Detect which cell encompasses the target text, then output its [X, Y] center coordinate. 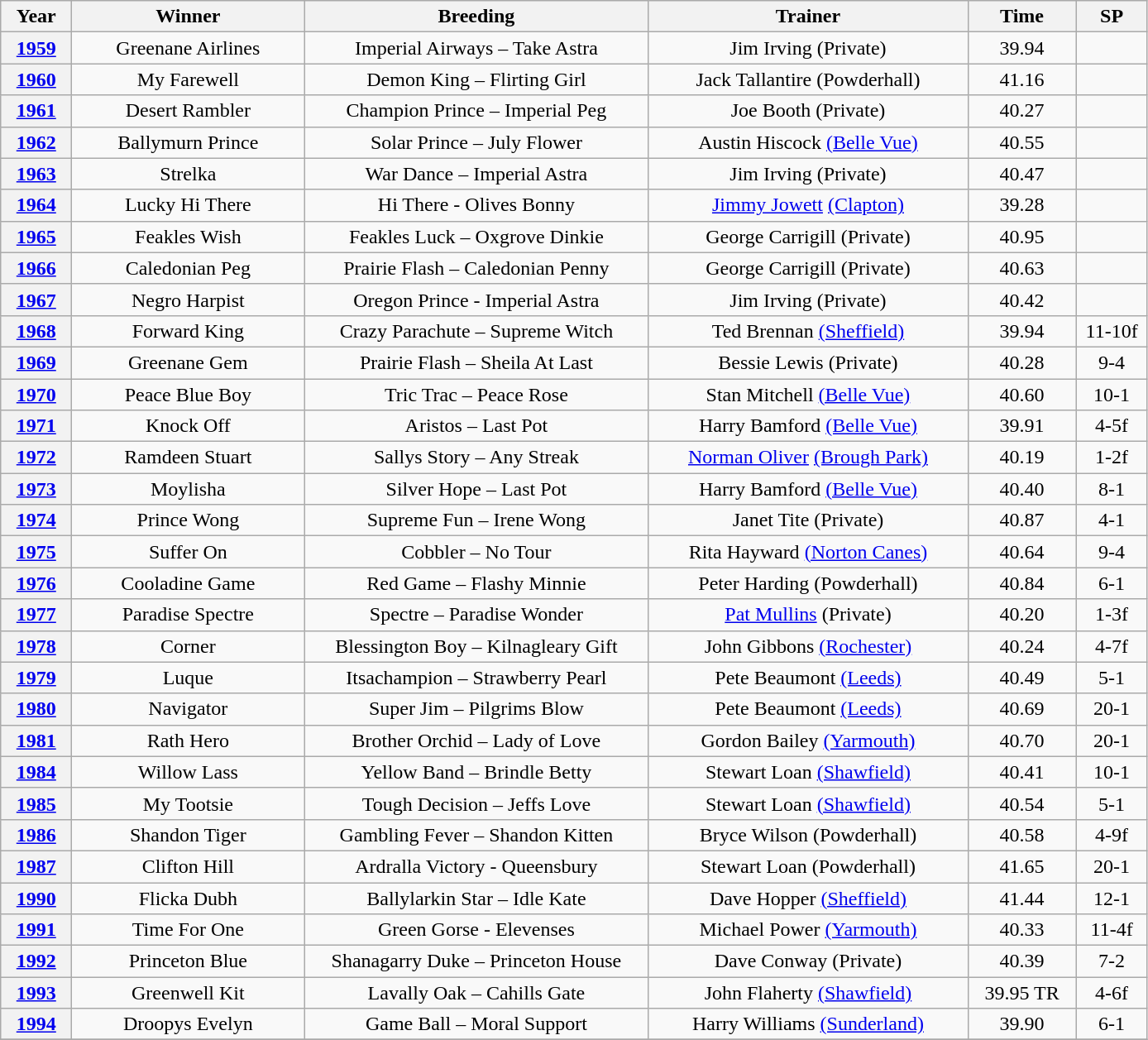
1959 [36, 48]
40.49 [1022, 678]
1-2f [1112, 458]
Rita Hayward (Norton Canes) [808, 552]
1971 [36, 426]
Aristos – Last Pot [476, 426]
Red Game – Flashy Minnie [476, 583]
Michael Power (Yarmouth) [808, 930]
40.42 [1022, 300]
40.87 [1022, 520]
40.20 [1022, 615]
Shandon Tiger [189, 835]
Clifton Hill [189, 866]
Greenane Gem [189, 362]
40.58 [1022, 835]
40.19 [1022, 458]
SP [1112, 17]
40.28 [1022, 362]
Shanagarry Duke – Princeton House [476, 961]
11-4f [1112, 930]
39.95 TR [1022, 993]
Super Jim – Pilgrims Blow [476, 709]
Yellow Band – Brindle Betty [476, 772]
40.47 [1022, 174]
Stan Mitchell (Belle Vue) [808, 395]
1986 [36, 835]
My Tootsie [189, 803]
Luque [189, 678]
1980 [36, 709]
Crazy Parachute – Supreme Witch [476, 331]
Ramdeen Stuart [189, 458]
Champion Prince – Imperial Peg [476, 111]
40.24 [1022, 646]
40.54 [1022, 803]
4-6f [1112, 993]
Pat Mullins (Private) [808, 615]
Prairie Flash – Sheila At Last [476, 362]
John Flaherty (Shawfield) [808, 993]
40.33 [1022, 930]
1984 [36, 772]
12-1 [1112, 898]
40.60 [1022, 395]
4-5f [1112, 426]
Breeding [476, 17]
1-3f [1112, 615]
1966 [36, 268]
1994 [36, 1024]
4-7f [1112, 646]
1991 [36, 930]
Sallys Story – Any Streak [476, 458]
1979 [36, 678]
John Gibbons (Rochester) [808, 646]
Trainer [808, 17]
8-1 [1112, 489]
Strelka [189, 174]
Rath Hero [189, 740]
40.39 [1022, 961]
Time [1022, 17]
40.70 [1022, 740]
Desert Rambler [189, 111]
1973 [36, 489]
Cobbler – No Tour [476, 552]
Princeton Blue [189, 961]
Peace Blue Boy [189, 395]
Suffer On [189, 552]
39.28 [1022, 205]
40.55 [1022, 142]
40.63 [1022, 268]
Joe Booth (Private) [808, 111]
Spectre – Paradise Wonder [476, 615]
Feakles Luck – Oxgrove Dinkie [476, 237]
Caledonian Peg [189, 268]
War Dance – Imperial Astra [476, 174]
1960 [36, 79]
Lucky Hi There [189, 205]
Oregon Prince - Imperial Astra [476, 300]
Hi There - Olives Bonny [476, 205]
1992 [36, 961]
Flicka Dubh [189, 898]
1967 [36, 300]
Tough Decision – Jeffs Love [476, 803]
1963 [36, 174]
1976 [36, 583]
1972 [36, 458]
Bessie Lewis (Private) [808, 362]
Greenwell Kit [189, 993]
41.44 [1022, 898]
Blessington Boy – Kilnagleary Gift [476, 646]
Gambling Fever – Shandon Kitten [476, 835]
Brother Orchid – Lady of Love [476, 740]
1987 [36, 866]
Austin Hiscock (Belle Vue) [808, 142]
1978 [36, 646]
Dave Conway (Private) [808, 961]
1965 [36, 237]
40.95 [1022, 237]
Supreme Fun – Irene Wong [476, 520]
40.40 [1022, 489]
40.69 [1022, 709]
My Farewell [189, 79]
Jimmy Jowett (Clapton) [808, 205]
40.64 [1022, 552]
Time For One [189, 930]
Itsachampion – Strawberry Pearl [476, 678]
Forward King [189, 331]
Navigator [189, 709]
Demon King – Flirting Girl [476, 79]
Moylisha [189, 489]
40.41 [1022, 772]
11-10f [1112, 331]
Ballylarkin Star – Idle Kate [476, 898]
1964 [36, 205]
1977 [36, 615]
Lavally Oak – Cahills Gate [476, 993]
4-1 [1112, 520]
Bryce Wilson (Powderhall) [808, 835]
Ardralla Victory - Queensbury [476, 866]
Dave Hopper (Sheffield) [808, 898]
Stewart Loan (Powderhall) [808, 866]
Paradise Spectre [189, 615]
Ted Brennan (Sheffield) [808, 331]
Prince Wong [189, 520]
Tric Trac – Peace Rose [476, 395]
Game Ball – Moral Support [476, 1024]
1970 [36, 395]
Jack Tallantire (Powderhall) [808, 79]
Droopys Evelyn [189, 1024]
Harry Williams (Sunderland) [808, 1024]
Greenane Airlines [189, 48]
1985 [36, 803]
Knock Off [189, 426]
Feakles Wish [189, 237]
41.65 [1022, 866]
Gordon Bailey (Yarmouth) [808, 740]
7-2 [1112, 961]
Year [36, 17]
1993 [36, 993]
Winner [189, 17]
Negro Harpist [189, 300]
4-9f [1112, 835]
40.27 [1022, 111]
Imperial Airways – Take Astra [476, 48]
Cooladine Game [189, 583]
39.91 [1022, 426]
Prairie Flash – Caledonian Penny [476, 268]
Norman Oliver (Brough Park) [808, 458]
1974 [36, 520]
Willow Lass [189, 772]
1981 [36, 740]
1962 [36, 142]
Corner [189, 646]
Silver Hope – Last Pot [476, 489]
40.84 [1022, 583]
Janet Tite (Private) [808, 520]
Ballymurn Prince [189, 142]
Green Gorse - Elevenses [476, 930]
Peter Harding (Powderhall) [808, 583]
1961 [36, 111]
1968 [36, 331]
39.90 [1022, 1024]
1975 [36, 552]
41.16 [1022, 79]
1969 [36, 362]
Solar Prince – July Flower [476, 142]
1990 [36, 898]
